Extract the [X, Y] coordinate from the center of the cell holding the provided text.  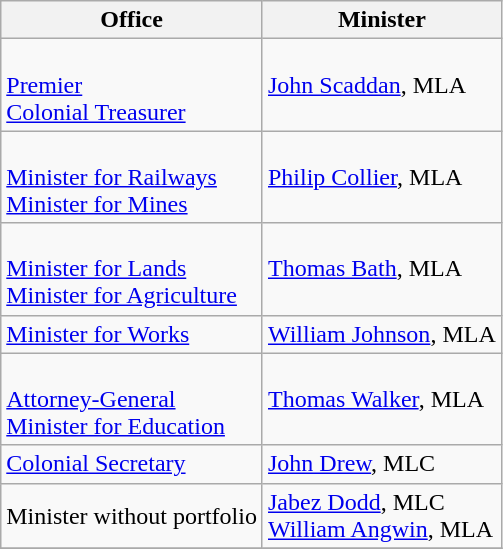
Attorney-General Minister for Education [132, 399]
Office [132, 20]
Minister without portfolio [132, 516]
Premier Colonial Treasurer [132, 85]
Minister for Works [132, 334]
Thomas Walker, MLA [382, 399]
John Drew, MLC [382, 464]
Minister for Lands Minister for Agriculture [132, 269]
William Johnson, MLA [382, 334]
Philip Collier, MLA [382, 177]
John Scaddan, MLA [382, 85]
Jabez Dodd, MLCWilliam Angwin, MLA [382, 516]
Thomas Bath, MLA [382, 269]
Colonial Secretary [132, 464]
Minister for Railways Minister for Mines [132, 177]
Minister [382, 20]
